Locate the cell with the specified text and output its (X, Y) center coordinate. 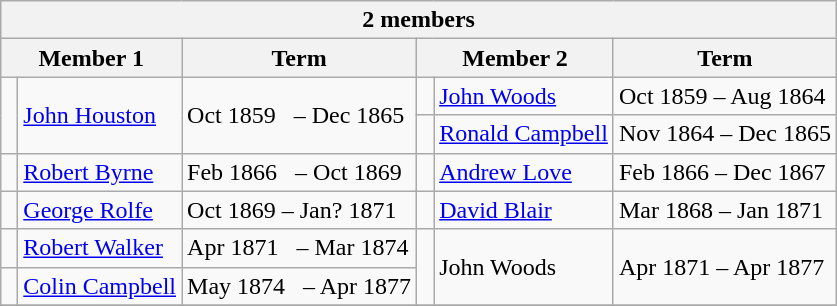
Robert Byrne (100, 172)
John Houston (100, 115)
Mar 1868 – Jan 1871 (724, 210)
David Blair (524, 210)
Apr 1871 – Mar 1874 (300, 248)
Feb 1866 – Oct 1869 (300, 172)
Ronald Campbell (524, 134)
Nov 1864 – Dec 1865 (724, 134)
Andrew Love (524, 172)
2 members (419, 20)
Oct 1869 – Jan? 1871 (300, 210)
Oct 1859 – Dec 1865 (300, 115)
Member 1 (92, 58)
Colin Campbell (100, 286)
Oct 1859 – Aug 1864 (724, 96)
George Rolfe (100, 210)
Apr 1871 – Apr 1877 (724, 267)
Member 2 (516, 58)
Robert Walker (100, 248)
Feb 1866 – Dec 1867 (724, 172)
May 1874 – Apr 1877 (300, 286)
